Capture the cell that displays the provided text and extract its (X, Y) central coordinate. 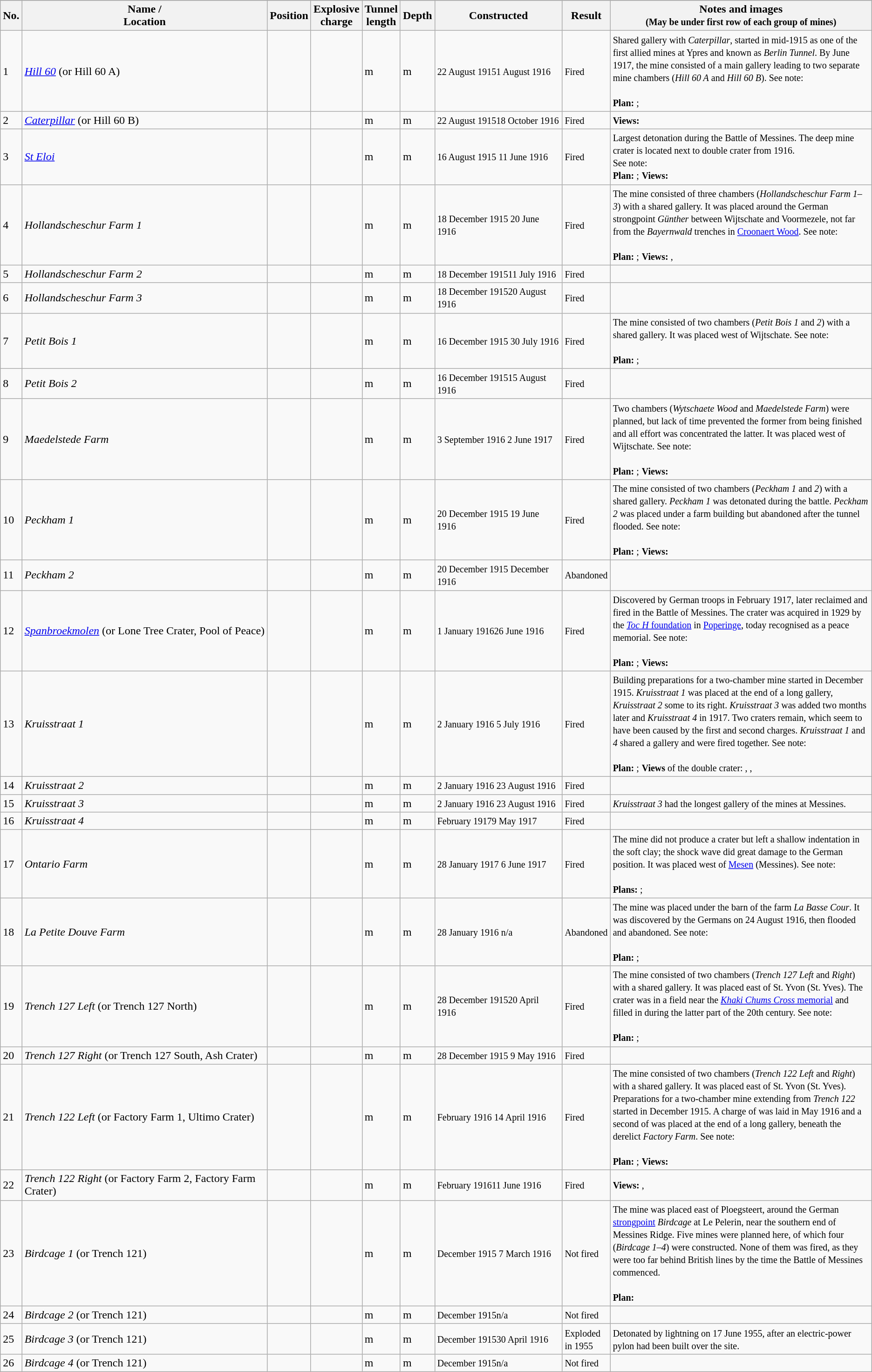
Kruisstraat 1 (144, 724)
Explosive charge (336, 16)
Result (586, 16)
28 January 1916 n/a (498, 932)
Hill 60 (or Hill 60 A) (144, 71)
February 191611 June 1916 (498, 1185)
Hollandscheschur Farm 2 (144, 274)
5 (11, 274)
Trench 127 Right (or Trench 127 South, Ash Crater) (144, 1055)
6 (11, 298)
Birdcage 1 (or Trench 121) (144, 1253)
February 19179 May 1917 (498, 821)
The mine consisted of two chambers (Petit Bois 1 and 2) with a shared gallery. It was placed west of Wijtschate. See note: Plan: ; (741, 341)
Spanbroekmolen (or Lone Tree Crater, Pool of Peace) (144, 631)
16 December 191515 August 1916 (498, 384)
Trench 122 Right (or Factory Farm 2, Factory Farm Crater) (144, 1185)
18 (11, 932)
28 January 1917 6 June 1917 (498, 864)
9 (11, 439)
Birdcage 3 (or Trench 121) (144, 1338)
December 1915 7 March 1916 (498, 1253)
2 (11, 120)
22 (11, 1185)
December 191530 April 1916 (498, 1338)
8 (11, 384)
2 January 1916 5 July 1916 (498, 724)
Birdcage 4 (or Trench 121) (144, 1363)
17 (11, 864)
St Eloi (144, 156)
Petit Bois 1 (144, 341)
Notes and images(May be under first row of each group of mines) (741, 16)
10 (11, 520)
Birdcage 2 (or Trench 121) (144, 1315)
1 (11, 71)
20 (11, 1055)
28 December 1915 9 May 1916 (498, 1055)
Trench 127 Left (or Trench 127 North) (144, 1006)
24 (11, 1315)
February 1916 14 April 1916 (498, 1117)
22 August 191518 October 1916 (498, 120)
Position (289, 16)
Ontario Farm (144, 864)
26 (11, 1363)
Detonated by lightning on 17 June 1955, after an electric-power pylon had been built over the site. (741, 1338)
Explodedin 1955 (586, 1338)
3 (11, 156)
16 December 1915 30 July 1916 (498, 341)
Kruisstraat 3 had the longest gallery of the mines at Messines. (741, 803)
1 January 191626 June 1916 (498, 631)
Caterpillar (or Hill 60 B) (144, 120)
18 December 191511 July 1916 (498, 274)
Hollandscheschur Farm 1 (144, 224)
Petit Bois 2 (144, 384)
12 (11, 631)
23 (11, 1253)
21 (11, 1117)
3 September 1916 2 June 1917 (498, 439)
18 December 1915 20 June 1916 (498, 224)
11 (11, 575)
16 (11, 821)
Depth (417, 16)
14 (11, 786)
Largest detonation during the Battle of Messines. The deep mine crater is located next to double crater from 1916.See note: Plan: ; Views: (741, 156)
19 (11, 1006)
16 August 1915 11 June 1916 (498, 156)
Views: , (741, 1185)
Kruisstraat 3 (144, 803)
18 December 191520 August 1916 (498, 298)
25 (11, 1338)
Hollandscheschur Farm 3 (144, 298)
13 (11, 724)
22 August 19151 August 1916 (498, 71)
4 (11, 224)
Peckham 1 (144, 520)
Maedelstede Farm (144, 439)
La Petite Douve Farm (144, 932)
Name / Location (144, 16)
Trench 122 Left (or Factory Farm 1, Ultimo Crater) (144, 1117)
20 December 1915 December 1916 (498, 575)
Tunnellength (381, 16)
28 December 191520 April 1916 (498, 1006)
20 December 1915 19 June 1916 (498, 520)
15 (11, 803)
Kruisstraat 2 (144, 786)
Views: (741, 120)
Peckham 2 (144, 575)
Constructed (498, 16)
No. (11, 16)
Kruisstraat 4 (144, 821)
7 (11, 341)
